Determine the (X, Y) coordinate at the center of the cell enclosing the given text.  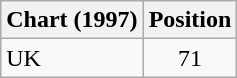
71 (190, 58)
Chart (1997) (72, 20)
UK (72, 58)
Position (190, 20)
